Detect which cell encompasses the target text, then output its (X, Y) center coordinate. 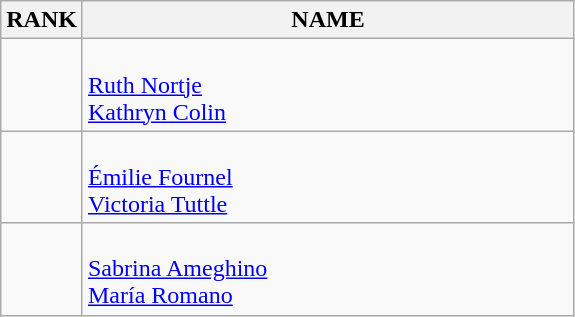
NAME (328, 20)
RANK (42, 20)
Ruth NortjeKathryn Colin (328, 85)
Émilie FournelVictoria Tuttle (328, 177)
Sabrina AmeghinoMaría Romano (328, 269)
